Pinpoint the cell where the given text exists, returning its (x, y) midpoint coordinate. 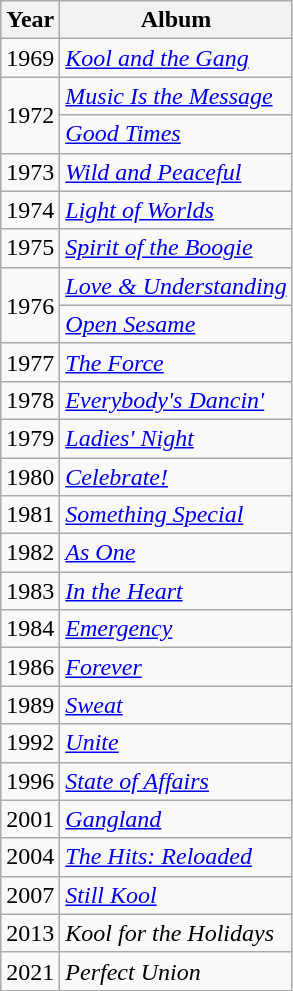
1977 (30, 362)
Forever (176, 667)
2013 (30, 933)
1983 (30, 591)
Sweat (176, 705)
1979 (30, 438)
Kool for the Holidays (176, 933)
1984 (30, 629)
Ladies' Night (176, 438)
1986 (30, 667)
1976 (30, 305)
Celebrate! (176, 477)
1989 (30, 705)
Love & Understanding (176, 286)
The Hits: Reloaded (176, 857)
1973 (30, 172)
Kool and the Gang (176, 58)
2004 (30, 857)
Album (176, 20)
Spirit of the Boogie (176, 248)
1975 (30, 248)
2007 (30, 895)
Unite (176, 743)
Light of Worlds (176, 210)
Wild and Peaceful (176, 172)
Year (30, 20)
1972 (30, 115)
Gangland (176, 819)
1982 (30, 553)
2001 (30, 819)
Still Kool (176, 895)
Open Sesame (176, 324)
1981 (30, 515)
1978 (30, 400)
Everybody's Dancin' (176, 400)
In the Heart (176, 591)
As One (176, 553)
1974 (30, 210)
Good Times (176, 134)
1996 (30, 781)
2021 (30, 971)
Music Is the Message (176, 96)
The Force (176, 362)
1980 (30, 477)
Something Special (176, 515)
Perfect Union (176, 971)
State of Affairs (176, 781)
1992 (30, 743)
1969 (30, 58)
Emergency (176, 629)
